Determine the [x, y] coordinate at the center of the cell enclosing the given text.  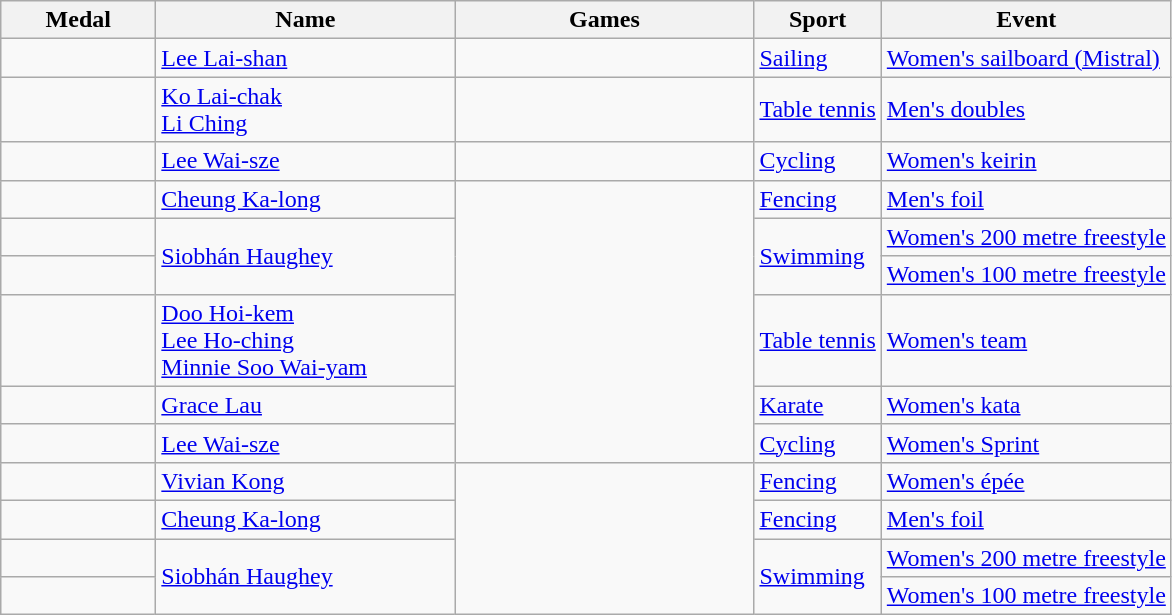
Women's keirin [1026, 161]
Ko Lai-chakLi Ching [306, 110]
Lee Lai-shan [306, 58]
Medal [78, 20]
Vivian Kong [306, 481]
Women's sailboard (Mistral) [1026, 58]
Women's team [1026, 340]
Women's kata [1026, 405]
Karate [818, 405]
Men's doubles [1026, 110]
Doo Hoi-kemLee Ho-chingMinnie Soo Wai-yam [306, 340]
Grace Lau [306, 405]
Event [1026, 20]
Sport [818, 20]
Women's Sprint [1026, 443]
Name [306, 20]
Sailing [818, 58]
Games [604, 20]
Women's épée [1026, 481]
